Provide the [X, Y] coordinate of the cell's center where the given text is located.  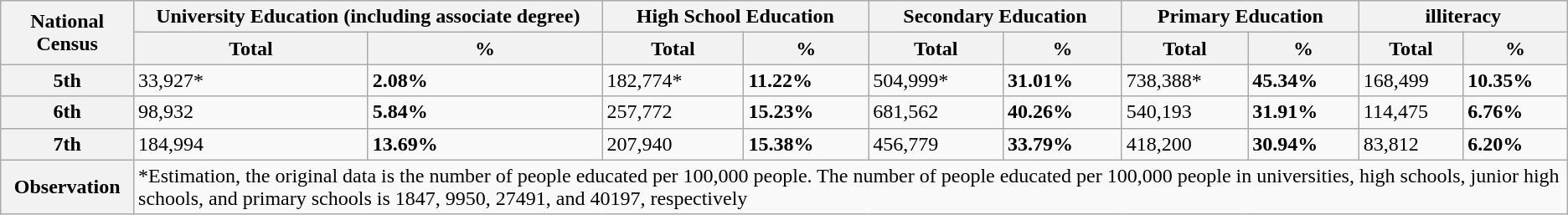
738,388* [1184, 80]
13.69% [485, 144]
10.35% [1516, 80]
681,562 [936, 112]
40.26% [1063, 112]
33,927* [251, 80]
6th [67, 112]
7th [67, 144]
illiteracy [1462, 17]
High School Education [735, 17]
Observation [67, 187]
31.01% [1063, 80]
6.76% [1516, 112]
184,994 [251, 144]
6.20% [1516, 144]
5th [67, 80]
418,200 [1184, 144]
11.22% [806, 80]
Primary Education [1240, 17]
114,475 [1411, 112]
456,779 [936, 144]
National Census [67, 33]
168,499 [1411, 80]
15.23% [806, 112]
33.79% [1063, 144]
207,940 [673, 144]
540,193 [1184, 112]
5.84% [485, 112]
45.34% [1303, 80]
98,932 [251, 112]
182,774* [673, 80]
2.08% [485, 80]
15.38% [806, 144]
30.94% [1303, 144]
83,812 [1411, 144]
University Education (including associate degree) [369, 17]
257,772 [673, 112]
Secondary Education [995, 17]
504,999* [936, 80]
31.91% [1303, 112]
